Identify which cell holds the provided text, then report its (X, Y) central coordinate. 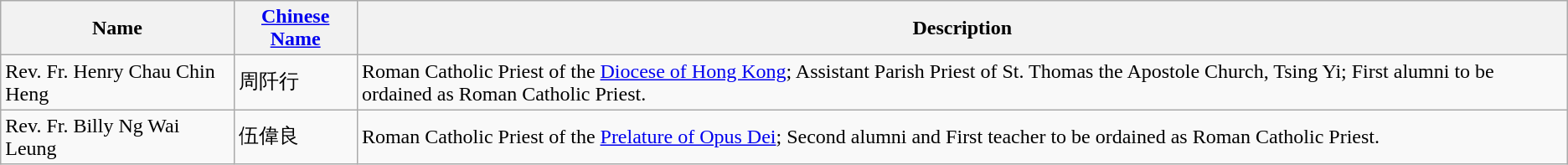
Roman Catholic Priest of the Prelature of Opus Dei; Second alumni and First teacher to be ordained as Roman Catholic Priest. (962, 137)
Name (117, 28)
周阡行 (295, 82)
伍偉良 (295, 137)
Description (962, 28)
Rev. Fr. Henry Chau Chin Heng (117, 82)
Chinese Name (295, 28)
Rev. Fr. Billy Ng Wai Leung (117, 137)
